Provide the (X, Y) coordinate of the cell's center where the given text is located.  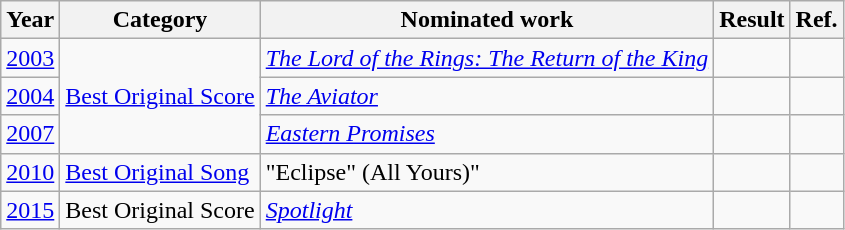
Best Original Song (160, 172)
Category (160, 20)
Eastern Promises (486, 134)
2015 (30, 210)
Spotlight (486, 210)
2010 (30, 172)
Nominated work (486, 20)
2004 (30, 96)
2003 (30, 58)
"Eclipse" (All Yours)" (486, 172)
The Lord of the Rings: The Return of the King (486, 58)
2007 (30, 134)
Result (752, 20)
Ref. (816, 20)
The Aviator (486, 96)
Year (30, 20)
